Determine the (x, y) coordinate at the center of the cell enclosing the given text.  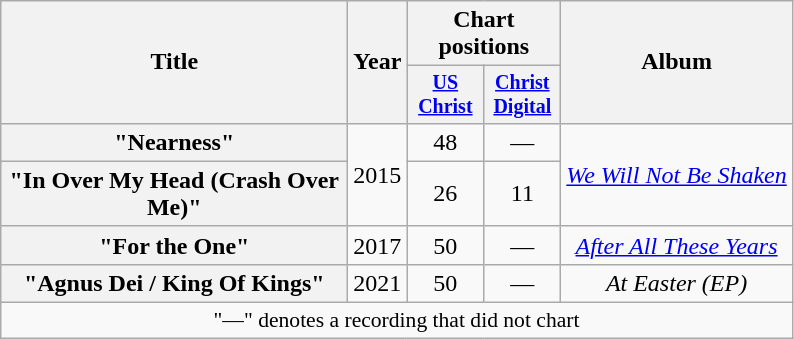
"—" denotes a recording that did not chart (397, 321)
48 (446, 142)
"For the One" (174, 245)
"In Over My Head (Crash Over Me)" (174, 194)
26 (446, 194)
Year (378, 62)
11 (522, 194)
"Nearness" (174, 142)
Album (676, 62)
After All These Years (676, 245)
We Will Not Be Shaken (676, 174)
2021 (378, 283)
2017 (378, 245)
Title (174, 62)
"Agnus Dei / King Of Kings" (174, 283)
At Easter (EP) (676, 283)
USChrist (446, 94)
ChristDigital (522, 94)
2015 (378, 174)
Chart positions (484, 34)
